Extract the (x, y) coordinate from the center of the cell holding the provided text.  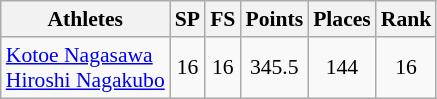
345.5 (274, 68)
Rank (406, 19)
FS (222, 19)
Kotoe NagasawaHiroshi Nagakubo (86, 68)
Places (342, 19)
SP (188, 19)
144 (342, 68)
Points (274, 19)
Athletes (86, 19)
